Return the (X, Y) coordinate for the center point of the cell that contains the specified text.  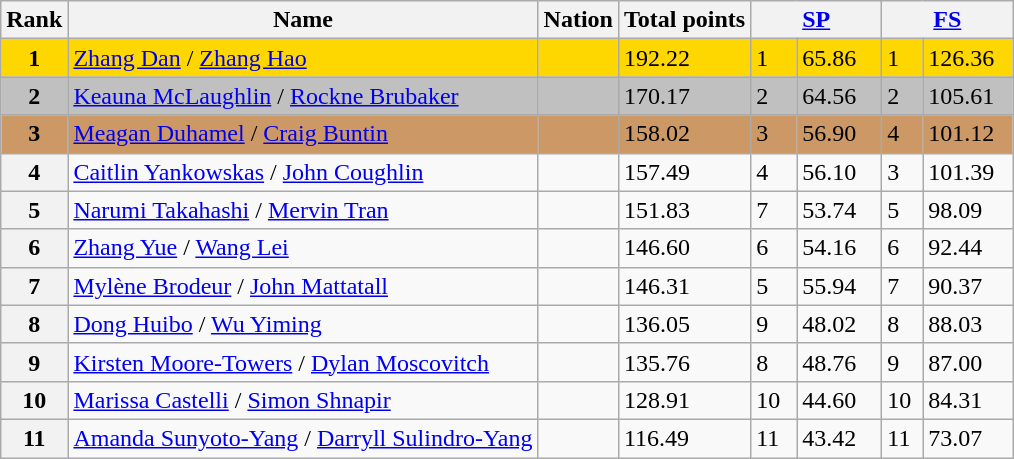
Zhang Yue / Wang Lei (303, 248)
44.60 (840, 400)
158.02 (684, 134)
90.37 (968, 286)
92.44 (968, 248)
FS (948, 20)
128.91 (684, 400)
Total points (684, 20)
105.61 (968, 96)
54.16 (840, 248)
87.00 (968, 362)
98.09 (968, 210)
56.90 (840, 134)
136.05 (684, 324)
Zhang Dan / Zhang Hao (303, 58)
43.42 (840, 438)
135.76 (684, 362)
157.49 (684, 172)
Dong Huibo / Wu Yiming (303, 324)
Amanda Sunyoto-Yang / Darryll Sulindro-Yang (303, 438)
84.31 (968, 400)
64.56 (840, 96)
Marissa Castelli / Simon Shnapir (303, 400)
146.60 (684, 248)
Rank (34, 20)
101.12 (968, 134)
170.17 (684, 96)
73.07 (968, 438)
Meagan Duhamel / Craig Buntin (303, 134)
SP (816, 20)
48.76 (840, 362)
88.03 (968, 324)
53.74 (840, 210)
Name (303, 20)
Narumi Takahashi / Mervin Tran (303, 210)
151.83 (684, 210)
55.94 (840, 286)
146.31 (684, 286)
Caitlin Yankowskas / John Coughlin (303, 172)
48.02 (840, 324)
192.22 (684, 58)
65.86 (840, 58)
Nation (578, 20)
Keauna McLaughlin / Rockne Brubaker (303, 96)
101.39 (968, 172)
116.49 (684, 438)
Mylène Brodeur / John Mattatall (303, 286)
Kirsten Moore-Towers / Dylan Moscovitch (303, 362)
126.36 (968, 58)
56.10 (840, 172)
